Extract the (X, Y) coordinate from the center of the cell holding the provided text.  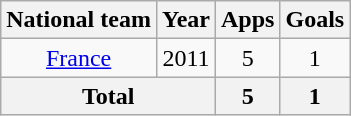
National team (79, 20)
Year (186, 20)
Apps (248, 20)
Goals (315, 20)
France (79, 58)
Total (108, 96)
2011 (186, 58)
